Determine the (x, y) coordinate at the center of the cell enclosing the given text.  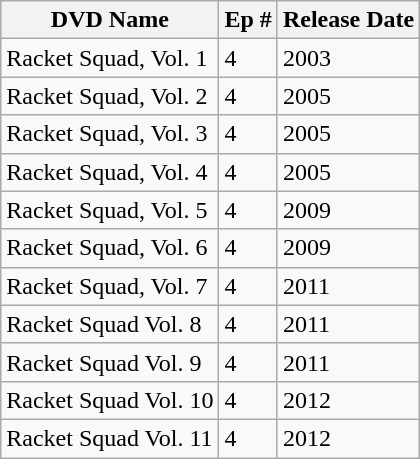
Racket Squad Vol. 8 (110, 324)
Racket Squad, Vol. 4 (110, 172)
DVD Name (110, 20)
Racket Squad, Vol. 7 (110, 286)
Racket Squad, Vol. 2 (110, 96)
Racket Squad Vol. 11 (110, 438)
Racket Squad, Vol. 6 (110, 248)
Release Date (348, 20)
2003 (348, 58)
Racket Squad Vol. 9 (110, 362)
Racket Squad Vol. 10 (110, 400)
Racket Squad, Vol. 5 (110, 210)
Racket Squad, Vol. 1 (110, 58)
Ep # (248, 20)
Racket Squad, Vol. 3 (110, 134)
